Return the (X, Y) coordinate for the center point of the cell that contains the specified text.  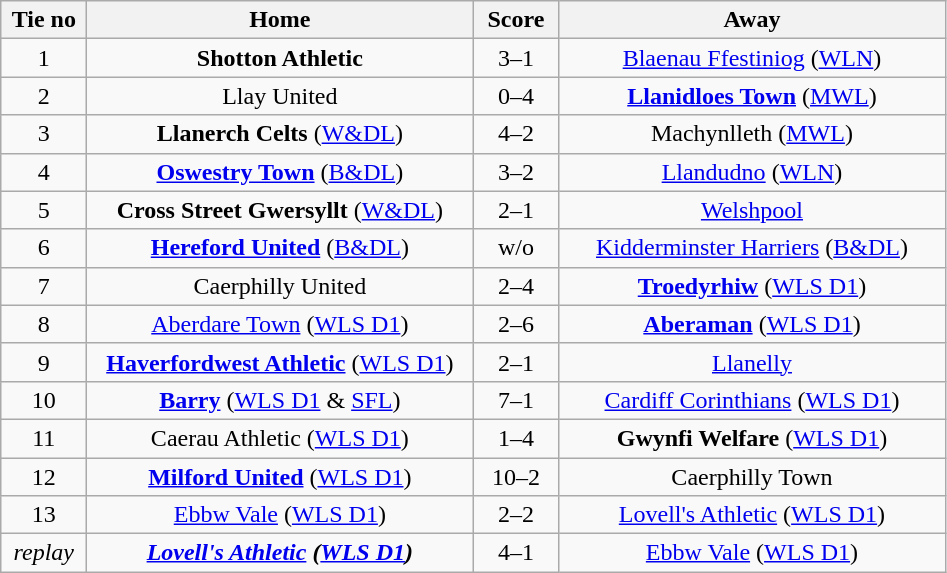
Haverfordwest Athletic (WLS D1) (280, 362)
Home (280, 20)
Aberaman (WLS D1) (752, 324)
Cross Street Gwersyllt (W&DL) (280, 210)
8 (44, 324)
12 (44, 477)
Machynlleth (MWL) (752, 134)
Away (752, 20)
Kidderminster Harriers (B&DL) (752, 248)
3–1 (516, 58)
1 (44, 58)
2–6 (516, 324)
Llanerch Celts (W&DL) (280, 134)
4–1 (516, 553)
Caerphilly United (280, 286)
1–4 (516, 438)
Aberdare Town (WLS D1) (280, 324)
Welshpool (752, 210)
7 (44, 286)
10–2 (516, 477)
Oswestry Town (B&DL) (280, 172)
5 (44, 210)
Gwynfi Welfare (WLS D1) (752, 438)
Hereford United (B&DL) (280, 248)
Cardiff Corinthians (WLS D1) (752, 400)
Score (516, 20)
3–2 (516, 172)
9 (44, 362)
w/o (516, 248)
2–2 (516, 515)
13 (44, 515)
10 (44, 400)
Caerau Athletic (WLS D1) (280, 438)
Llandudno (WLN) (752, 172)
Blaenau Ffestiniog (WLN) (752, 58)
Tie no (44, 20)
6 (44, 248)
Milford United (WLS D1) (280, 477)
Caerphilly Town (752, 477)
4–2 (516, 134)
Llay United (280, 96)
replay (44, 553)
Llanidloes Town (MWL) (752, 96)
0–4 (516, 96)
3 (44, 134)
11 (44, 438)
Barry (WLS D1 & SFL) (280, 400)
Troedyrhiw (WLS D1) (752, 286)
4 (44, 172)
2–4 (516, 286)
7–1 (516, 400)
2 (44, 96)
Llanelly (752, 362)
Shotton Athletic (280, 58)
